Scan for the cell matching the given text and deliver its (x, y) coordinate at center. 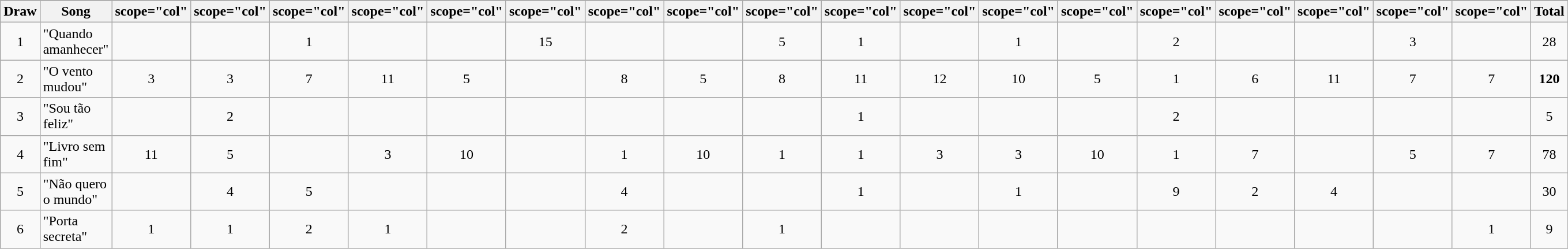
"Quando amanhecer" (76, 42)
28 (1550, 42)
12 (940, 79)
"Livro sem fim" (76, 154)
120 (1550, 79)
Song (76, 12)
"O vento mudou" (76, 79)
"Porta secreta" (76, 229)
Draw (20, 12)
15 (546, 42)
Total (1550, 12)
"Sou tão feliz" (76, 117)
30 (1550, 192)
78 (1550, 154)
"Não quero o mundo" (76, 192)
